Output the [X, Y] coordinate of the center of the cell containing the given text.  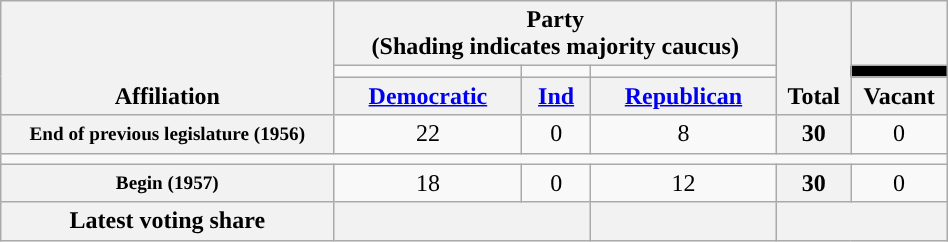
Democratic [428, 96]
12 [683, 183]
22 [428, 134]
Total [814, 58]
Ind [556, 96]
End of previous legislature (1956) [168, 134]
8 [683, 134]
Latest voting share [168, 221]
Republican [683, 96]
Vacant [899, 96]
Party (Shading indicates majority caucus) [556, 34]
Affiliation [168, 58]
Begin (1957) [168, 183]
18 [428, 183]
